Extract the (x, y) coordinate from the center of the cell holding the provided text.  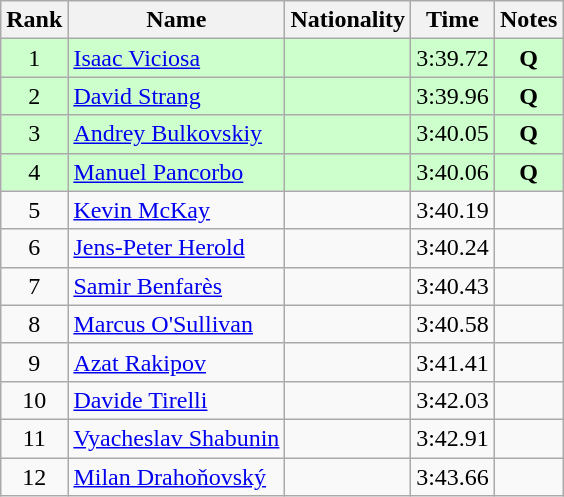
3:40.05 (453, 134)
Rank (34, 20)
5 (34, 210)
Kevin McKay (176, 210)
12 (34, 477)
Milan Drahoňovský (176, 477)
3:42.03 (453, 400)
Manuel Pancorbo (176, 172)
3:41.41 (453, 362)
Isaac Viciosa (176, 58)
3:40.06 (453, 172)
Notes (528, 20)
9 (34, 362)
3:40.24 (453, 248)
Azat Rakipov (176, 362)
7 (34, 286)
8 (34, 324)
Samir Benfarès (176, 286)
Jens-Peter Herold (176, 248)
11 (34, 438)
3:42.91 (453, 438)
3 (34, 134)
David Strang (176, 96)
10 (34, 400)
3:40.43 (453, 286)
3:40.19 (453, 210)
Nationality (348, 20)
Andrey Bulkovskiy (176, 134)
3:40.58 (453, 324)
2 (34, 96)
Vyacheslav Shabunin (176, 438)
3:39.72 (453, 58)
6 (34, 248)
Marcus O'Sullivan (176, 324)
Time (453, 20)
Davide Tirelli (176, 400)
1 (34, 58)
4 (34, 172)
3:39.96 (453, 96)
3:43.66 (453, 477)
Name (176, 20)
